Capture the cell that displays the provided text and extract its (X, Y) central coordinate. 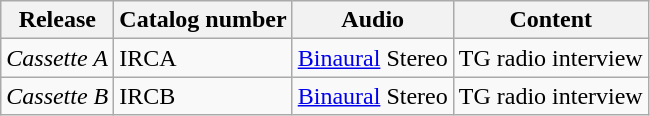
Cassette A (58, 58)
Content (550, 20)
Catalog number (203, 20)
IRCA (203, 58)
IRCB (203, 96)
Cassette B (58, 96)
Release (58, 20)
Audio (372, 20)
